From the cell containing the given text, extract its center point as (X, Y) coordinate. 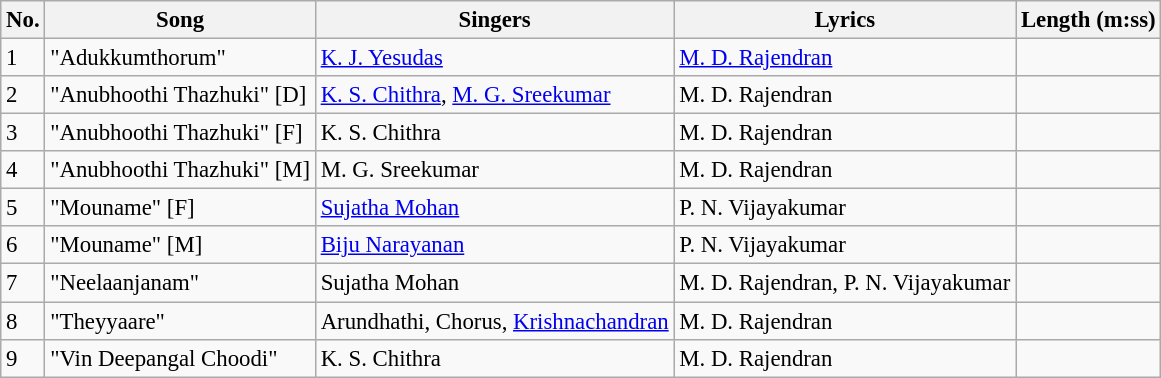
K. J. Yesudas (494, 58)
Length (m:ss) (1088, 20)
"Anubhoothi Thazhuki" [F] (180, 133)
Song (180, 20)
M. D. Rajendran, P. N. Vijayakumar (845, 283)
7 (23, 283)
"Neelaanjanam" (180, 283)
"Mouname" [F] (180, 208)
4 (23, 170)
9 (23, 358)
K. S. Chithra, M. G. Sreekumar (494, 95)
2 (23, 95)
Arundhathi, Chorus, Krishnachandran (494, 321)
5 (23, 208)
6 (23, 245)
"Mouname" [M] (180, 245)
M. G. Sreekumar (494, 170)
"Anubhoothi Thazhuki" [D] (180, 95)
Lyrics (845, 20)
Biju Narayanan (494, 245)
No. (23, 20)
Singers (494, 20)
1 (23, 58)
3 (23, 133)
"Anubhoothi Thazhuki" [M] (180, 170)
"Adukkumthorum" (180, 58)
"Vin Deepangal Choodi" (180, 358)
"Theyyaare" (180, 321)
8 (23, 321)
